Find where the given text appears and provide that cell's center as (X, Y) coordinate. 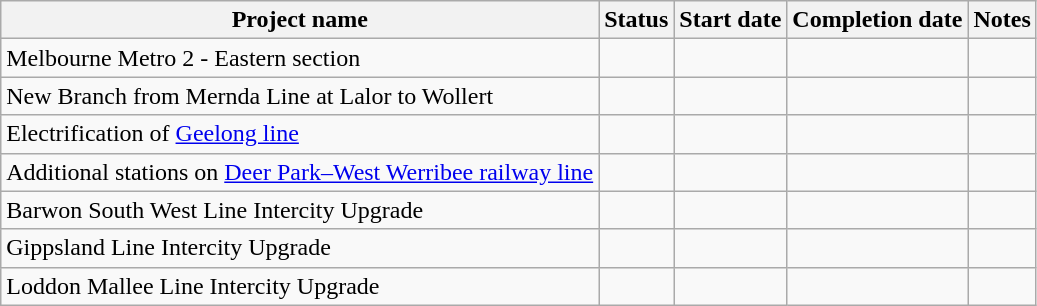
Completion date (878, 20)
Barwon South West Line Intercity Upgrade (300, 210)
Melbourne Metro 2 - Eastern section (300, 58)
Status (636, 20)
Notes (1002, 20)
Loddon Mallee Line Intercity Upgrade (300, 286)
New Branch from Mernda Line at Lalor to Wollert (300, 96)
Project name (300, 20)
Start date (730, 20)
Additional stations on Deer Park–West Werribee railway line (300, 172)
Gippsland Line Intercity Upgrade (300, 248)
Electrification of Geelong line (300, 134)
